Output the (X, Y) coordinate of the center of the cell containing the given text.  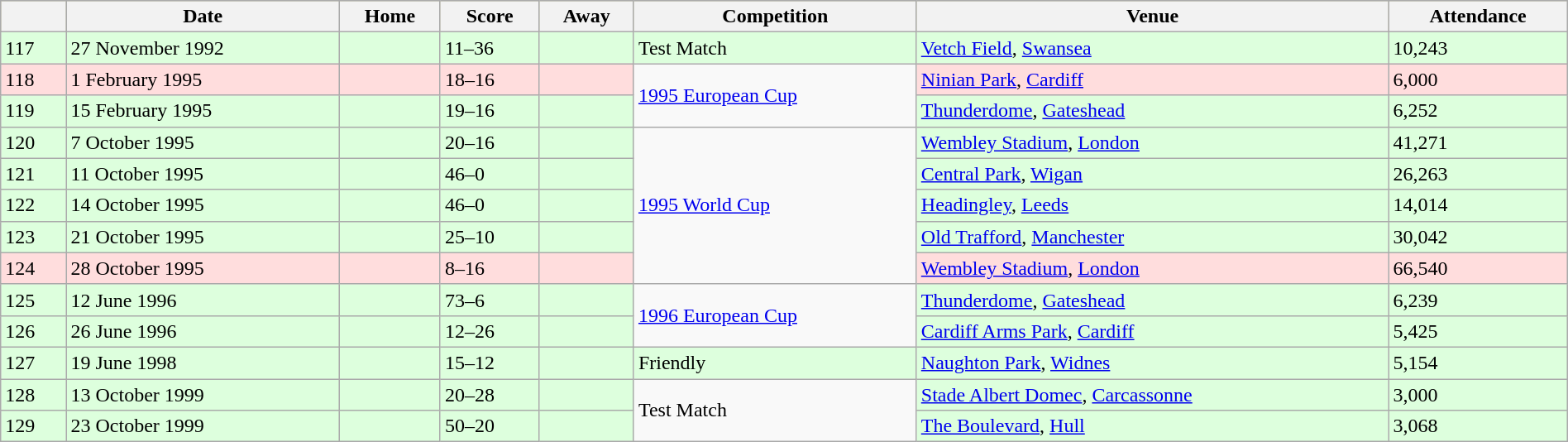
126 (33, 331)
Old Trafford, Manchester (1153, 237)
Venue (1153, 17)
Attendance (1478, 17)
Naughton Park, Widnes (1153, 363)
19 June 1998 (203, 363)
Ninian Park, Cardiff (1153, 79)
6,239 (1478, 300)
7 October 1995 (203, 142)
28 October 1995 (203, 268)
1996 European Cup (775, 315)
13 October 1999 (203, 395)
6,252 (1478, 111)
119 (33, 111)
11–36 (490, 48)
12–26 (490, 331)
10,243 (1478, 48)
26,263 (1478, 174)
50–20 (490, 426)
11 October 1995 (203, 174)
3,000 (1478, 395)
1995 World Cup (775, 205)
The Boulevard, Hull (1153, 426)
120 (33, 142)
Central Park, Wigan (1153, 174)
Stade Albert Domec, Carcassonne (1153, 395)
Away (586, 17)
20–16 (490, 142)
8–16 (490, 268)
73–6 (490, 300)
15–12 (490, 363)
30,042 (1478, 237)
12 June 1996 (203, 300)
Home (390, 17)
15 February 1995 (203, 111)
123 (33, 237)
21 October 1995 (203, 237)
Score (490, 17)
20–28 (490, 395)
6,000 (1478, 79)
Competition (775, 17)
1 February 1995 (203, 79)
14 October 1995 (203, 205)
23 October 1999 (203, 426)
25–10 (490, 237)
122 (33, 205)
66,540 (1478, 268)
Vetch Field, Swansea (1153, 48)
27 November 1992 (203, 48)
19–16 (490, 111)
128 (33, 395)
121 (33, 174)
14,014 (1478, 205)
5,154 (1478, 363)
124 (33, 268)
Date (203, 17)
125 (33, 300)
Headingley, Leeds (1153, 205)
117 (33, 48)
5,425 (1478, 331)
127 (33, 363)
41,271 (1478, 142)
Cardiff Arms Park, Cardiff (1153, 331)
1995 European Cup (775, 95)
3,068 (1478, 426)
18–16 (490, 79)
129 (33, 426)
26 June 1996 (203, 331)
118 (33, 79)
Friendly (775, 363)
